Find where the given text appears and provide that cell's center as (X, Y) coordinate. 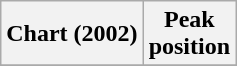
Peakposition (189, 34)
Chart (2002) (72, 34)
